Scan for the cell matching the given text and deliver its [X, Y] coordinate at center. 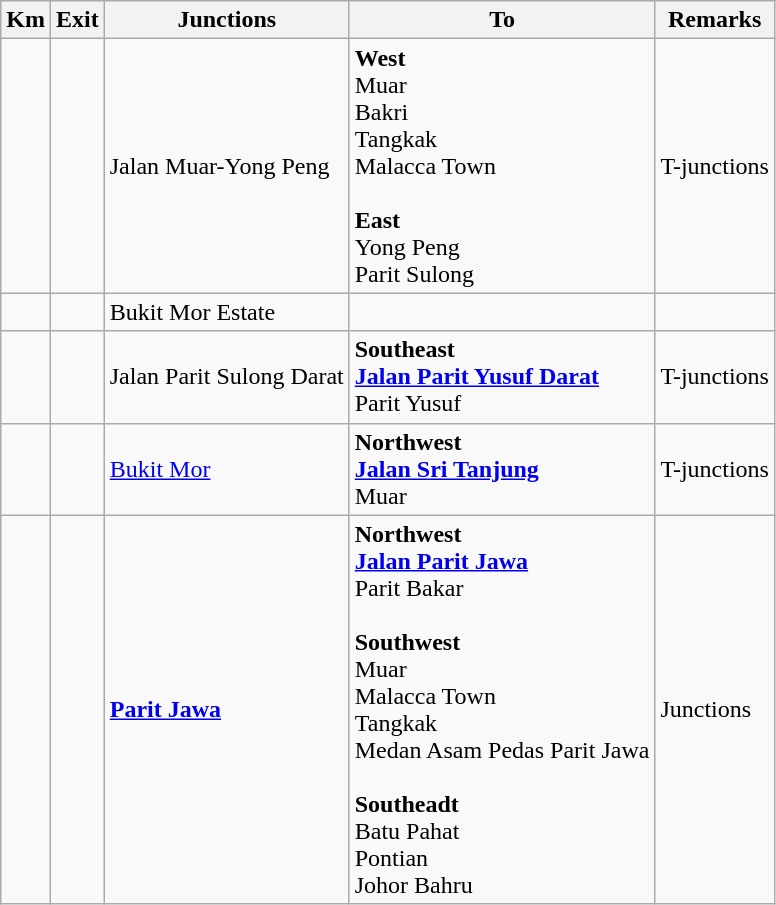
Jalan Parit Sulong Darat [226, 377]
West Muar Bakri Tangkak Malacca TownEast Yong Peng Parit Sulong [502, 166]
Km [26, 20]
Parit Jawa [226, 710]
Southeast Jalan Parit Yusuf Darat Parit Yusuf [502, 377]
Northwest Jalan Sri Tanjung Muar [502, 469]
Bukit Mor Estate [226, 312]
To [502, 20]
Remarks [715, 20]
Northwest Jalan Parit JawaParit BakarSouthwest Muar Malacca Town Tangkak Medan Asam Pedas Parit JawaSoutheadt Batu Pahat Pontian Johor Bahru [502, 710]
Exit [77, 20]
Jalan Muar-Yong Peng [226, 166]
Bukit Mor [226, 469]
